Locate the cell with the specified text and output its [x, y] center coordinate. 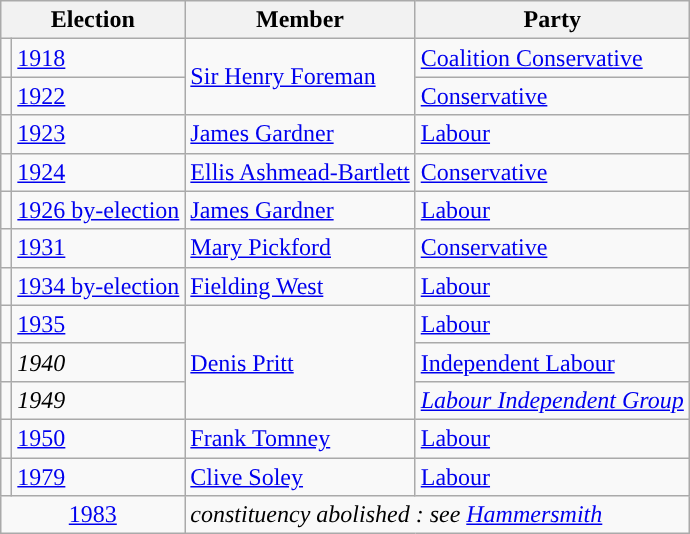
1949 [98, 400]
1934 by-election [98, 286]
1935 [98, 324]
constituency abolished : see Hammersmith [438, 515]
Coalition Conservative [552, 58]
1926 by-election [98, 210]
1950 [98, 438]
1940 [98, 362]
Independent Labour [552, 362]
1931 [98, 248]
Member [300, 20]
Labour Independent Group [552, 400]
Party [552, 20]
1924 [98, 172]
Mary Pickford [300, 248]
Frank Tomney [300, 438]
Sir Henry Foreman [300, 77]
1923 [98, 134]
1922 [98, 96]
Election [93, 20]
Clive Soley [300, 477]
Ellis Ashmead-Bartlett [300, 172]
1979 [98, 477]
1918 [98, 58]
Fielding West [300, 286]
Denis Pritt [300, 362]
1983 [93, 515]
